Extract the [x, y] coordinate from the center of the cell holding the provided text.  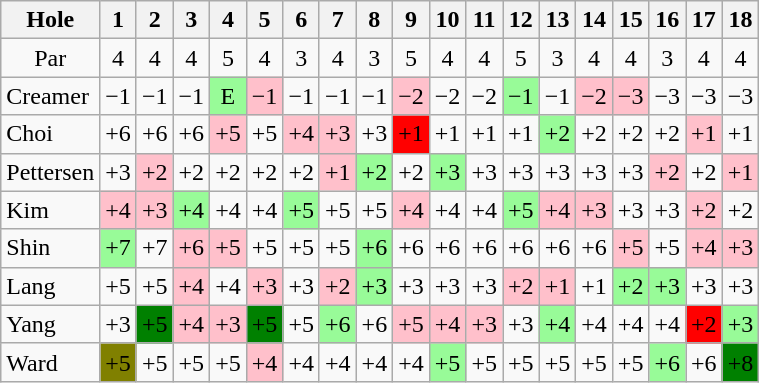
12 [520, 20]
Shin [50, 248]
Kim [50, 210]
2 [154, 20]
Pettersen [50, 172]
16 [668, 20]
E [228, 96]
17 [704, 20]
6 [302, 20]
Creamer [50, 96]
11 [484, 20]
18 [740, 20]
Choi [50, 134]
1 [118, 20]
7 [338, 20]
9 [412, 20]
+8 [740, 362]
8 [374, 20]
10 [448, 20]
13 [558, 20]
Lang [50, 286]
Hole [50, 20]
Yang [50, 324]
14 [594, 20]
Par [50, 58]
15 [630, 20]
Ward [50, 362]
